Pinpoint the cell where the given text exists, returning its [x, y] midpoint coordinate. 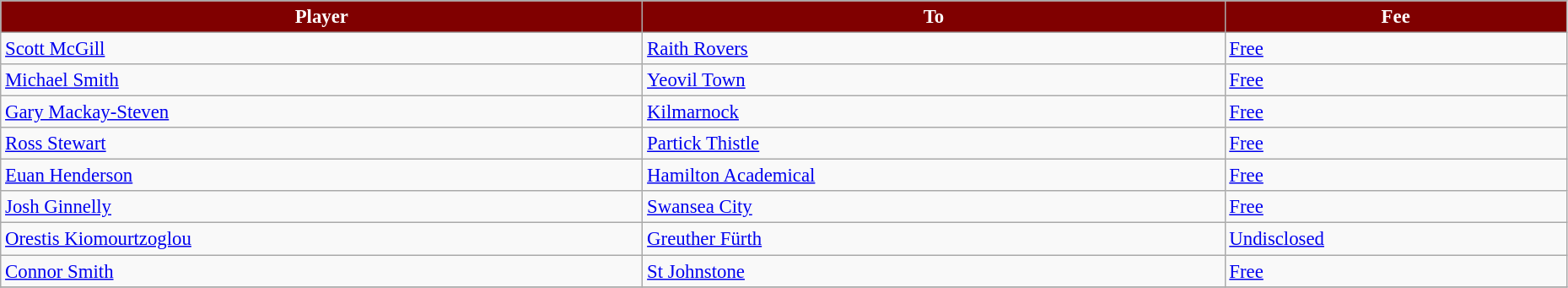
Greuther Fürth [934, 239]
Kilmarnock [934, 112]
Swansea City [934, 207]
Orestis Kiomourtzoglou [322, 239]
Yeovil Town [934, 80]
Fee [1395, 17]
St Johnstone [934, 271]
Player [322, 17]
Connor Smith [322, 271]
Josh Ginnelly [322, 207]
Gary Mackay-Steven [322, 112]
Scott McGill [322, 49]
Ross Stewart [322, 144]
Partick Thistle [934, 144]
Hamilton Academical [934, 176]
Undisclosed [1395, 239]
Raith Rovers [934, 49]
Euan Henderson [322, 176]
Michael Smith [322, 80]
To [934, 17]
